Search for the cell housing the specified text and yield its [x, y] center coordinate. 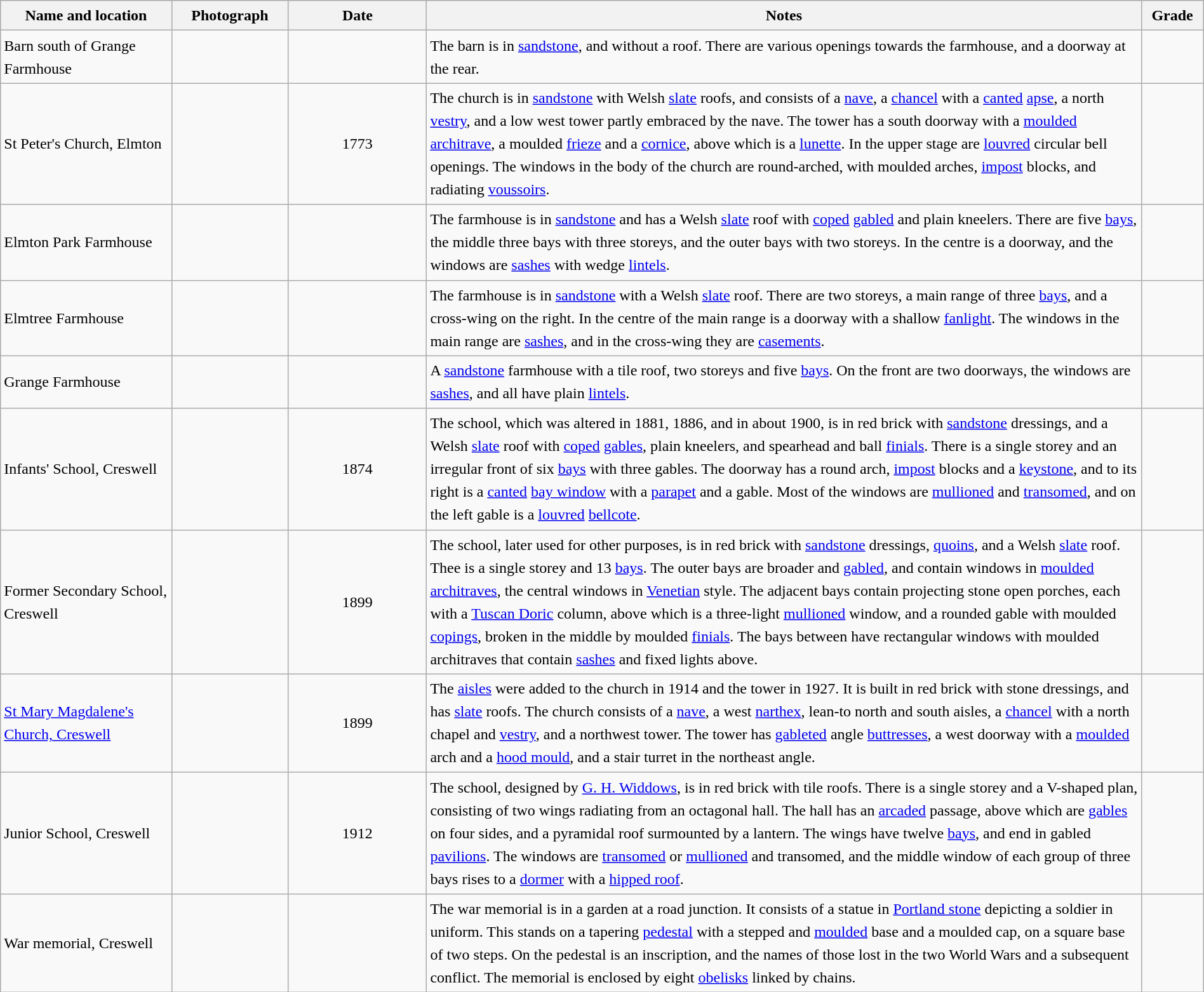
Barn south of Grange Farmhouse [86, 57]
Photograph [230, 15]
The barn is in sandstone, and without a roof. There are various openings towards the farmhouse, and a doorway at the rear. [784, 57]
Name and location [86, 15]
St Peter's Church, Elmton [86, 144]
Infants' School, Creswell [86, 469]
Elmton Park Farmhouse [86, 243]
A sandstone farmhouse with a tile roof, two storeys and five bays. On the front are two doorways, the windows are sashes, and all have plain lintels. [784, 382]
Notes [784, 15]
War memorial, Creswell [86, 942]
1874 [358, 469]
Date [358, 15]
St Mary Magdalene's Church, Creswell [86, 723]
Former Secondary School, Creswell [86, 602]
1773 [358, 144]
Junior School, Creswell [86, 833]
Grade [1172, 15]
1912 [358, 833]
Elmtree Farmhouse [86, 318]
Grange Farmhouse [86, 382]
